Identify which cell holds the provided text, then report its (X, Y) central coordinate. 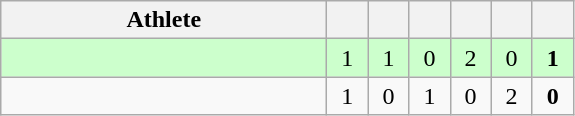
Athlete (164, 20)
